Scan for the cell matching the given text and deliver its (X, Y) coordinate at center. 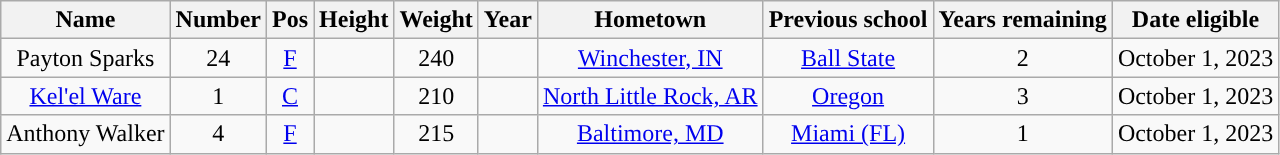
Number (218, 20)
4 (218, 134)
Miami (FL) (848, 134)
Previous school (848, 20)
Anthony Walker (86, 134)
Pos (290, 20)
Years remaining (1022, 20)
3 (1022, 96)
Hometown (650, 20)
Winchester, IN (650, 58)
Oregon (848, 96)
Ball State (848, 58)
Year (508, 20)
Date eligible (1195, 20)
C (290, 96)
240 (436, 58)
North Little Rock, AR (650, 96)
Height (354, 20)
210 (436, 96)
Weight (436, 20)
215 (436, 134)
Kel'el Ware (86, 96)
Name (86, 20)
Payton Sparks (86, 58)
Baltimore, MD (650, 134)
2 (1022, 58)
24 (218, 58)
